Locate the cell with the specified text and output its [x, y] center coordinate. 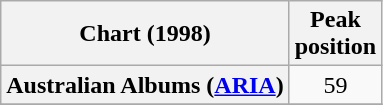
Australian Albums (ARIA) [145, 85]
59 [335, 85]
Chart (1998) [145, 34]
Peakposition [335, 34]
